Return [x, y] of the center of cell containing provided text 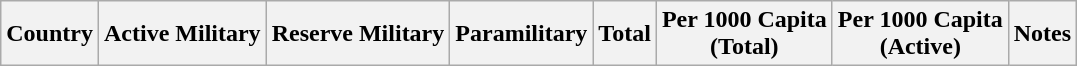
Reserve Military [358, 34]
Per 1000 Capita(Active) [920, 34]
Country [50, 34]
Paramilitary [522, 34]
Notes [1042, 34]
Active Military [182, 34]
Per 1000 Capita(Total) [744, 34]
Total [625, 34]
